From the cell containing the given text, extract its center point as [x, y] coordinate. 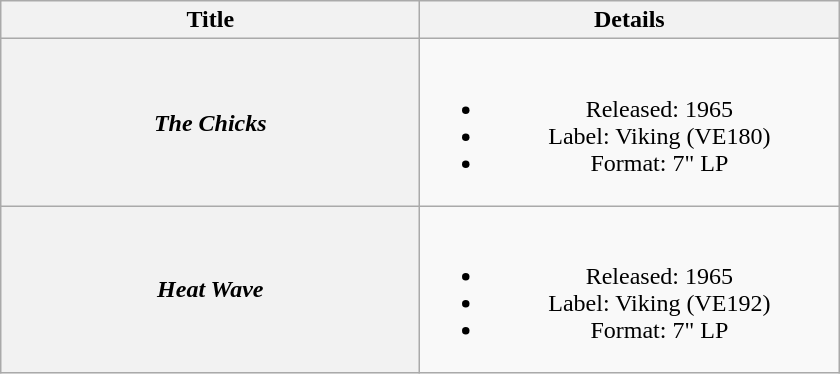
Released: 1965Label: Viking (VE180)Format: 7" LP [630, 122]
Details [630, 20]
Title [210, 20]
Heat Wave [210, 290]
The Chicks [210, 122]
Released: 1965Label: Viking (VE192)Format: 7" LP [630, 290]
